Pinpoint the cell where the given text exists, returning its [x, y] midpoint coordinate. 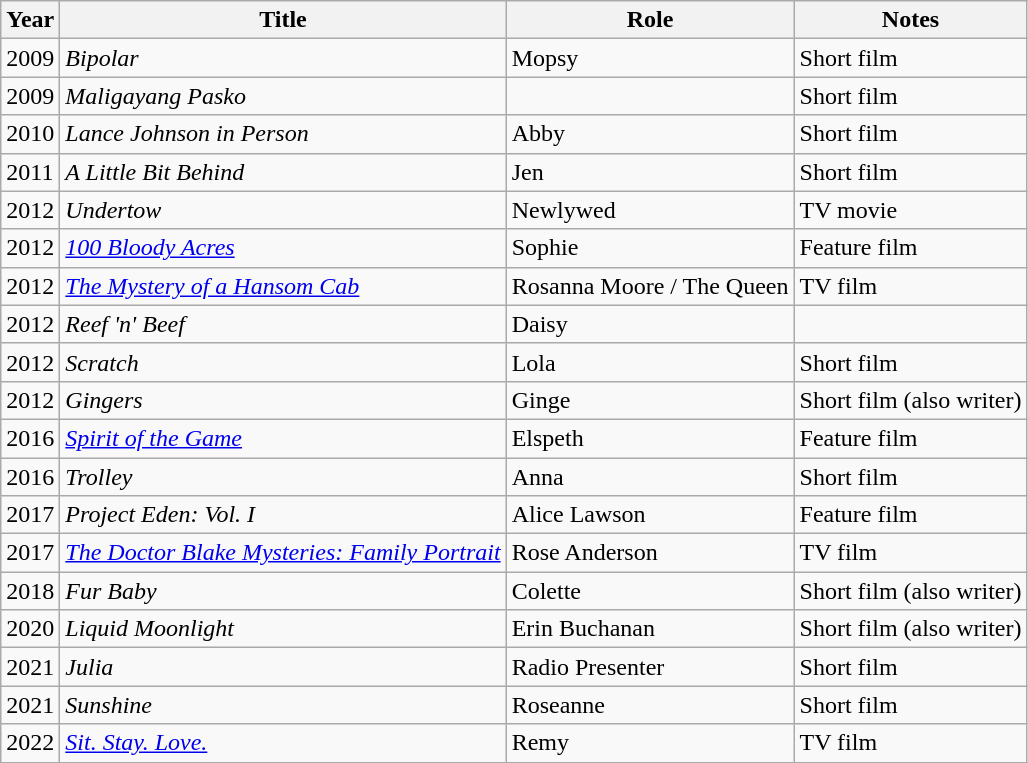
2011 [30, 172]
Sunshine [283, 705]
Fur Baby [283, 591]
Undertow [283, 210]
Spirit of the Game [283, 438]
Scratch [283, 362]
Gingers [283, 400]
Alice Lawson [650, 515]
Remy [650, 743]
Abby [650, 134]
Newlywed [650, 210]
A Little Bit Behind [283, 172]
2018 [30, 591]
Sit. Stay. Love. [283, 743]
Lance Johnson in Person [283, 134]
Roseanne [650, 705]
100 Bloody Acres [283, 248]
Jen [650, 172]
2022 [30, 743]
2010 [30, 134]
Trolley [283, 477]
Reef 'n' Beef [283, 324]
Rosanna Moore / The Queen [650, 286]
Project Eden: Vol. I [283, 515]
Role [650, 20]
Title [283, 20]
Year [30, 20]
Liquid Moonlight [283, 629]
The Doctor Blake Mysteries: Family Portrait [283, 553]
Elspeth [650, 438]
Maligayang Pasko [283, 96]
Rose Anderson [650, 553]
Lola [650, 362]
Bipolar [283, 58]
Anna [650, 477]
2020 [30, 629]
Notes [910, 20]
Julia [283, 667]
Erin Buchanan [650, 629]
Mopsy [650, 58]
Daisy [650, 324]
The Mystery of a Hansom Cab [283, 286]
TV movie [910, 210]
Sophie [650, 248]
Colette [650, 591]
Ginge [650, 400]
Radio Presenter [650, 667]
